Provide the (X, Y) coordinate of the cell's center where the given text is located.  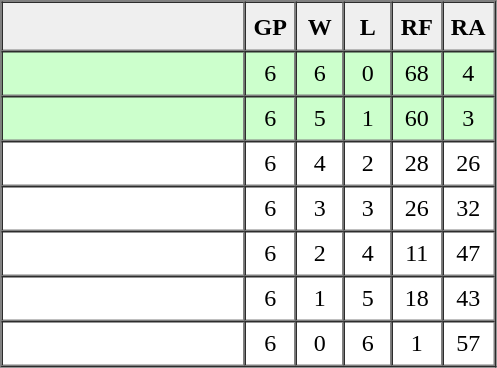
RF (417, 27)
32 (468, 208)
RA (468, 27)
L (368, 27)
57 (468, 344)
W (320, 27)
47 (468, 254)
11 (417, 254)
18 (417, 298)
28 (417, 164)
68 (417, 74)
GP (270, 27)
60 (417, 118)
43 (468, 298)
